Output the (x, y) coordinate of the center of the cell containing the given text.  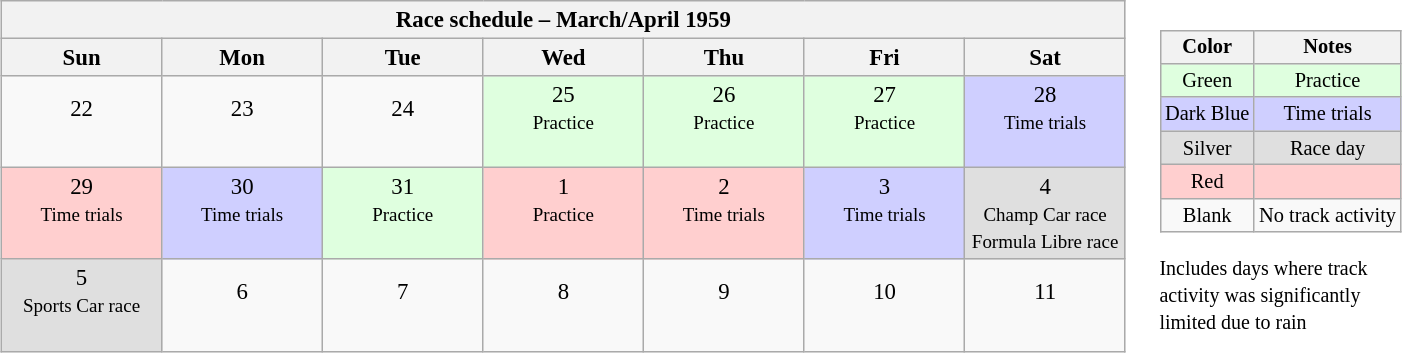
Sun (82, 58)
24 (402, 122)
Color (1207, 47)
Silver (1207, 148)
27Practice (884, 122)
25Practice (564, 122)
5Sports Car race (82, 305)
6 (242, 305)
Time trials (1328, 114)
23 (242, 122)
11 (1046, 305)
3Time trials (884, 214)
Mon (242, 58)
Thu (724, 58)
8 (564, 305)
30Time trials (242, 214)
31Practice (402, 214)
Dark Blue (1207, 114)
26Practice (724, 122)
Wed (564, 58)
Blank (1207, 215)
2Time trials (724, 214)
No track activity (1328, 215)
9 (724, 305)
22 (82, 122)
10 (884, 305)
Red (1207, 182)
Race day (1328, 148)
7 (402, 305)
Race schedule – March/April 1959 (563, 20)
Sat (1046, 58)
Fri (884, 58)
4Champ Car raceFormula Libre race (1046, 214)
28Time trials (1046, 122)
Practice (1328, 81)
29Time trials (82, 214)
Green (1207, 81)
Notes (1328, 47)
1Practice (564, 214)
Tue (402, 58)
